Capture the cell that displays the provided text and extract its [X, Y] central coordinate. 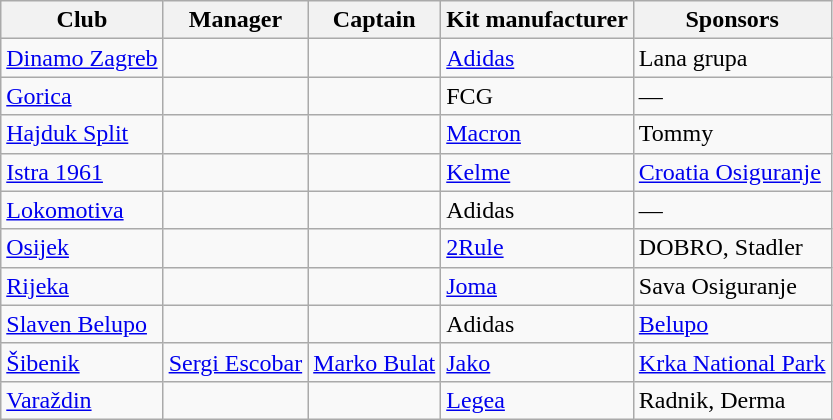
Joma [538, 286]
DOBRO, Stadler [732, 248]
Krka National Park [732, 362]
Lana grupa [732, 58]
FCG [538, 96]
Istra 1961 [82, 172]
Lokomotiva [82, 210]
Hajduk Split [82, 134]
Rijeka [82, 286]
Tommy [732, 134]
Marko Bulat [374, 362]
Jako [538, 362]
Manager [236, 20]
Kit manufacturer [538, 20]
Osijek [82, 248]
Šibenik [82, 362]
Radnik, Derma [732, 400]
2Rule [538, 248]
Sponsors [732, 20]
Macron [538, 134]
Captain [374, 20]
Belupo [732, 324]
Club [82, 20]
Dinamo Zagreb [82, 58]
Gorica [82, 96]
Slaven Belupo [82, 324]
Kelme [538, 172]
Legea [538, 400]
Sava Osiguranje [732, 286]
Croatia Osiguranje [732, 172]
Sergi Escobar [236, 362]
Varaždin [82, 400]
